From the cell containing the given text, extract its center point as [X, Y] coordinate. 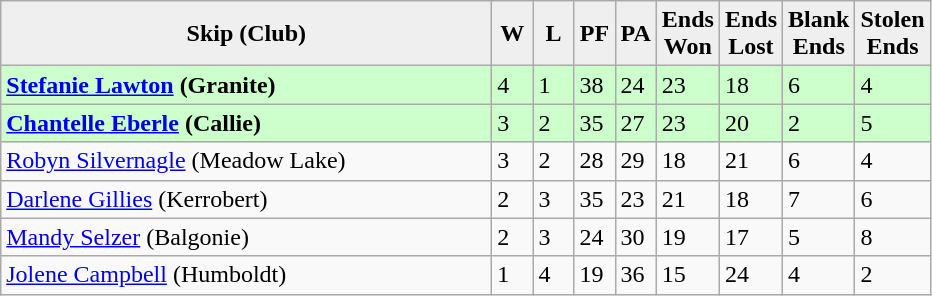
W [512, 34]
Jolene Campbell (Humboldt) [246, 275]
Blank Ends [819, 34]
28 [594, 161]
38 [594, 85]
Ends Lost [750, 34]
L [554, 34]
Mandy Selzer (Balgonie) [246, 237]
8 [892, 237]
7 [819, 199]
Stefanie Lawton (Granite) [246, 85]
PF [594, 34]
Robyn Silvernagle (Meadow Lake) [246, 161]
Ends Won [688, 34]
29 [636, 161]
36 [636, 275]
Stolen Ends [892, 34]
Darlene Gillies (Kerrobert) [246, 199]
27 [636, 123]
Chantelle Eberle (Callie) [246, 123]
17 [750, 237]
20 [750, 123]
Skip (Club) [246, 34]
PA [636, 34]
30 [636, 237]
15 [688, 275]
